For the text-containing cell, return its midpoint in (X, Y) coordinate format. 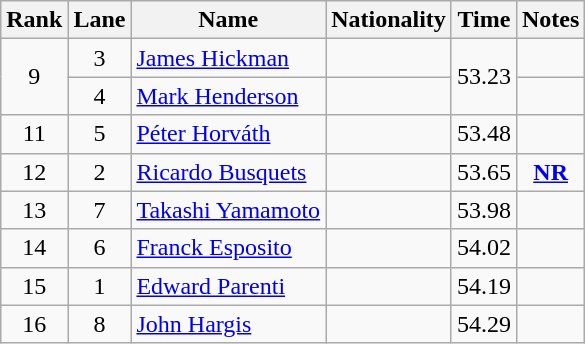
5 (100, 134)
11 (34, 134)
12 (34, 172)
Rank (34, 20)
53.23 (484, 77)
4 (100, 96)
14 (34, 248)
54.02 (484, 248)
54.29 (484, 324)
8 (100, 324)
Notes (550, 20)
15 (34, 286)
13 (34, 210)
53.48 (484, 134)
Lane (100, 20)
7 (100, 210)
Nationality (389, 20)
2 (100, 172)
Ricardo Busquets (228, 172)
9 (34, 77)
John Hargis (228, 324)
Edward Parenti (228, 286)
6 (100, 248)
James Hickman (228, 58)
3 (100, 58)
NR (550, 172)
Name (228, 20)
53.98 (484, 210)
Mark Henderson (228, 96)
Takashi Yamamoto (228, 210)
Péter Horváth (228, 134)
Franck Esposito (228, 248)
54.19 (484, 286)
Time (484, 20)
1 (100, 286)
16 (34, 324)
53.65 (484, 172)
